Pinpoint the cell where the given text exists, returning its [x, y] midpoint coordinate. 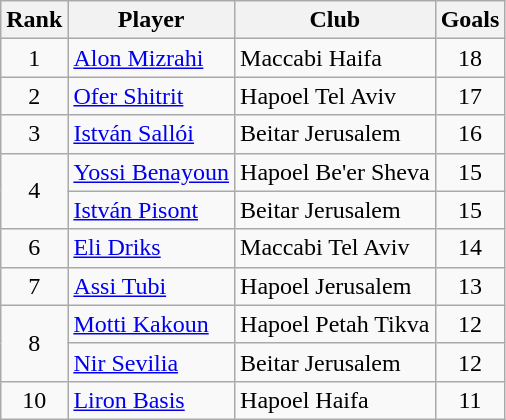
Maccabi Tel Aviv [336, 248]
Ofer Shitrit [152, 96]
Hapoel Jerusalem [336, 286]
Goals [470, 20]
2 [34, 96]
16 [470, 134]
Hapoel Petah Tikva [336, 324]
1 [34, 58]
Hapoel Be'er Sheva [336, 172]
7 [34, 286]
Club [336, 20]
Player [152, 20]
Eli Driks [152, 248]
István Sallói [152, 134]
Liron Basis [152, 400]
11 [470, 400]
Yossi Benayoun [152, 172]
Hapoel Haifa [336, 400]
Hapoel Tel Aviv [336, 96]
17 [470, 96]
István Pisont [152, 210]
18 [470, 58]
Assi Tubi [152, 286]
4 [34, 191]
13 [470, 286]
Rank [34, 20]
6 [34, 248]
Maccabi Haifa [336, 58]
10 [34, 400]
3 [34, 134]
Motti Kakoun [152, 324]
Nir Sevilia [152, 362]
14 [470, 248]
8 [34, 343]
Alon Mizrahi [152, 58]
